Pinpoint the cell where the given text exists, returning its [x, y] midpoint coordinate. 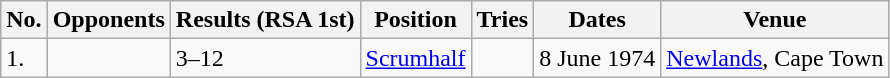
Dates [598, 20]
1. [24, 58]
8 June 1974 [598, 58]
Position [416, 20]
No. [24, 20]
Tries [502, 20]
Newlands, Cape Town [775, 58]
Results (RSA 1st) [265, 20]
3–12 [265, 58]
Opponents [108, 20]
Scrumhalf [416, 58]
Venue [775, 20]
